Output the [x, y] coordinate of the center of the cell containing the given text.  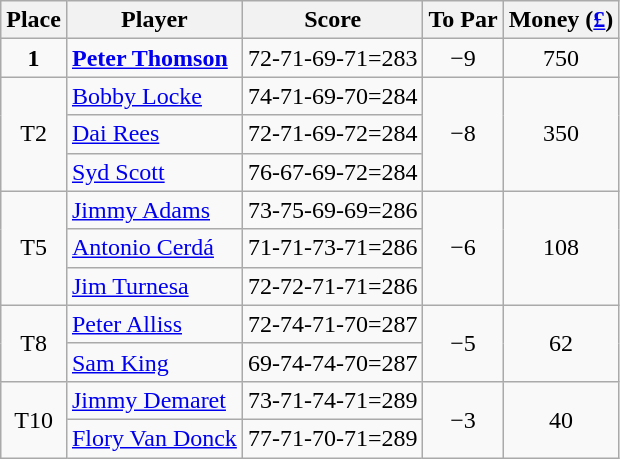
62 [561, 343]
Jimmy Adams [154, 210]
Antonio Cerdá [154, 248]
72-72-71-71=286 [332, 286]
T10 [34, 419]
Dai Rees [154, 134]
−8 [463, 134]
350 [561, 134]
Flory Van Donck [154, 438]
Money (£) [561, 20]
−3 [463, 419]
71-71-73-71=286 [332, 248]
74-71-69-70=284 [332, 96]
108 [561, 248]
69-74-74-70=287 [332, 362]
Bobby Locke [154, 96]
72-71-69-72=284 [332, 134]
Jimmy Demaret [154, 400]
1 [34, 58]
Peter Thomson [154, 58]
Score [332, 20]
Sam King [154, 362]
40 [561, 419]
Place [34, 20]
T8 [34, 343]
−5 [463, 343]
−6 [463, 248]
72-74-71-70=287 [332, 324]
T5 [34, 248]
Syd Scott [154, 172]
72-71-69-71=283 [332, 58]
−9 [463, 58]
73-75-69-69=286 [332, 210]
Jim Turnesa [154, 286]
750 [561, 58]
73-71-74-71=289 [332, 400]
Peter Alliss [154, 324]
76-67-69-72=284 [332, 172]
Player [154, 20]
T2 [34, 134]
77-71-70-71=289 [332, 438]
To Par [463, 20]
